Search for the cell housing the specified text and yield its (x, y) center coordinate. 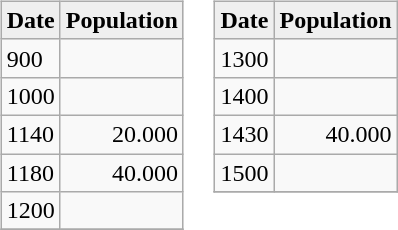
1200 (30, 211)
1300 (244, 58)
900 (30, 58)
1430 (244, 134)
1500 (244, 173)
1000 (30, 96)
20.000 (122, 134)
1180 (30, 173)
1140 (30, 134)
1400 (244, 96)
